Extract the (x, y) coordinate from the center of the cell holding the provided text.  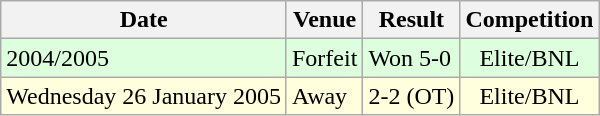
Away (324, 96)
Competition (530, 20)
Venue (324, 20)
Won 5-0 (412, 58)
Date (144, 20)
Forfeit (324, 58)
Result (412, 20)
2004/2005 (144, 58)
Wednesday 26 January 2005 (144, 96)
2-2 (OT) (412, 96)
